Extract the [X, Y] coordinate from the center of the cell holding the provided text.  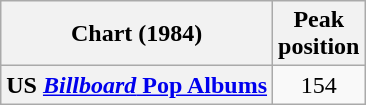
Chart (1984) [137, 34]
Peakposition [319, 34]
154 [319, 85]
US Billboard Pop Albums [137, 85]
